Identify which cell holds the provided text, then report its (X, Y) central coordinate. 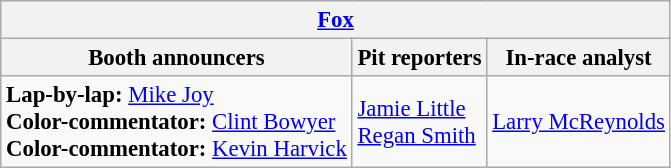
In-race analyst (578, 58)
Fox (336, 20)
Pit reporters (420, 58)
Jamie LittleRegan Smith (420, 122)
Booth announcers (176, 58)
Larry McReynolds (578, 122)
Lap-by-lap: Mike JoyColor-commentator: Clint BowyerColor-commentator: Kevin Harvick (176, 122)
